Pinpoint the cell where the given text exists, returning its [x, y] midpoint coordinate. 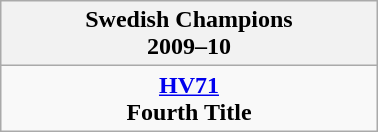
HV71Fourth Title [189, 98]
Swedish Champions2009–10 [189, 34]
